Return the (X, Y) coordinate for the center point of the cell that contains the specified text.  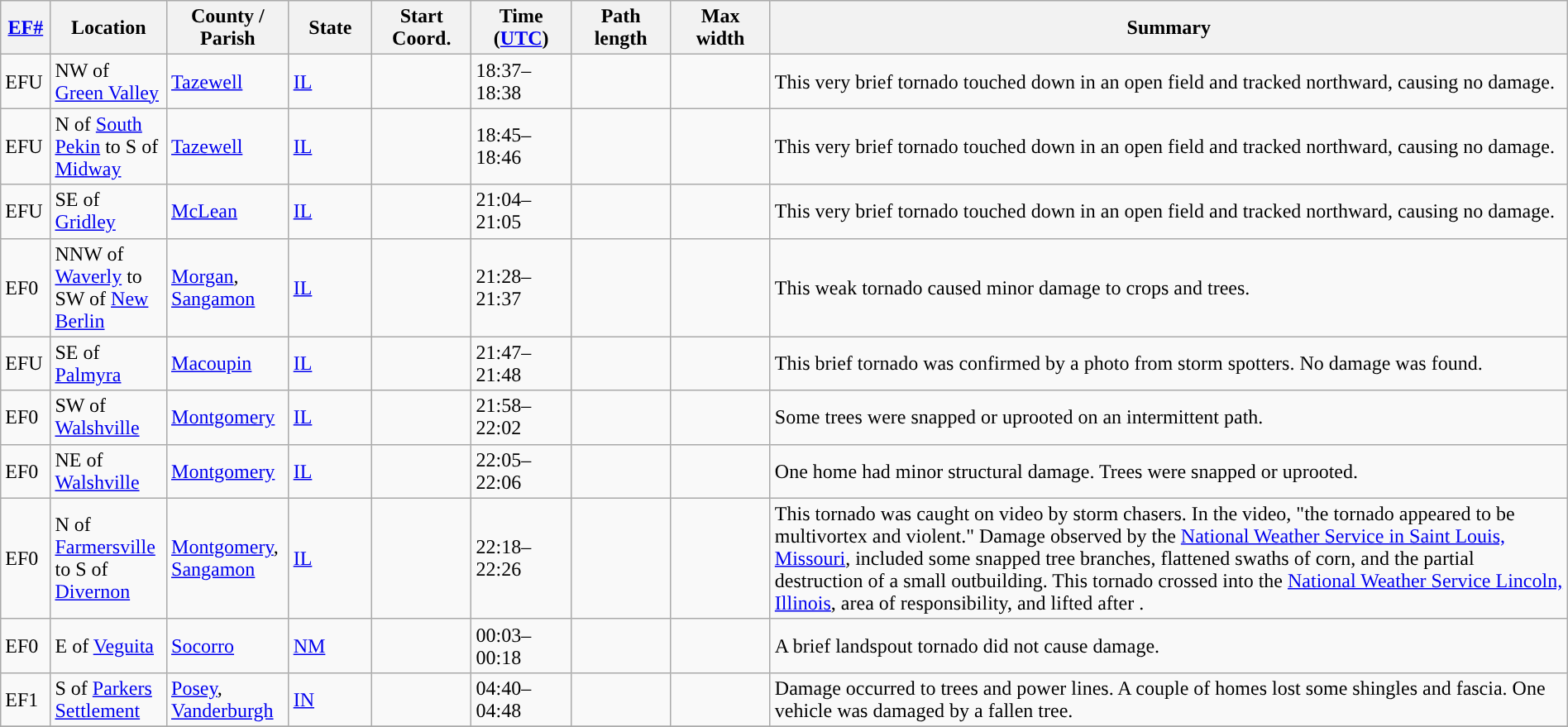
McLean (228, 212)
SW of Walshville (109, 417)
Max width (720, 28)
NNW of Waverly to SW of New Berlin (109, 288)
SE of Palmyra (109, 364)
County / Parish (228, 28)
Summary (1169, 28)
EF# (26, 28)
This brief tornado was confirmed by a photo from storm spotters. No damage was found. (1169, 364)
Macoupin (228, 364)
21:04–21:05 (521, 212)
21:47–21:48 (521, 364)
Some trees were snapped or uprooted on an intermittent path. (1169, 417)
A brief landspout tornado did not cause damage. (1169, 645)
Time (UTC) (521, 28)
This weak tornado caused minor damage to crops and trees. (1169, 288)
EF1 (26, 700)
21:28–21:37 (521, 288)
NM (330, 645)
SE of Gridley (109, 212)
NW of Green Valley (109, 81)
Damage occurred to trees and power lines. A couple of homes lost some shingles and fascia. One vehicle was damaged by a fallen tree. (1169, 700)
S of Parkers Settlement (109, 700)
One home had minor structural damage. Trees were snapped or uprooted. (1169, 471)
Posey, Vanderburgh (228, 700)
Montgomery, Sangamon (228, 558)
Location (109, 28)
State (330, 28)
21:58–22:02 (521, 417)
00:03–00:18 (521, 645)
IN (330, 700)
Start Coord. (422, 28)
22:05–22:06 (521, 471)
N of Farmersville to S of Divernon (109, 558)
E of Veguita (109, 645)
04:40–04:48 (521, 700)
Morgan, Sangamon (228, 288)
Path length (620, 28)
18:45–18:46 (521, 146)
18:37–18:38 (521, 81)
N of South Pekin to S of Midway (109, 146)
22:18–22:26 (521, 558)
Socorro (228, 645)
NE of Walshville (109, 471)
